Scan for the cell matching the given text and deliver its (x, y) coordinate at center. 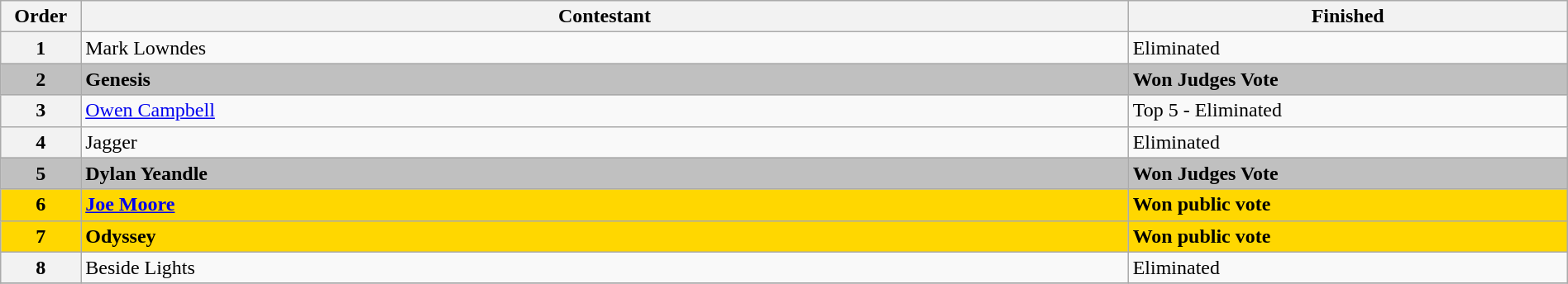
Order (41, 17)
Finished (1348, 17)
8 (41, 267)
Owen Campbell (605, 111)
Contestant (605, 17)
7 (41, 236)
Joe Moore (605, 205)
Mark Lowndes (605, 48)
Dylan Yeandle (605, 173)
5 (41, 173)
4 (41, 142)
Genesis (605, 79)
Odyssey (605, 236)
6 (41, 205)
Jagger (605, 142)
1 (41, 48)
2 (41, 79)
Top 5 - Eliminated (1348, 111)
3 (41, 111)
Beside Lights (605, 267)
